From the cell containing the given text, extract its center point as [x, y] coordinate. 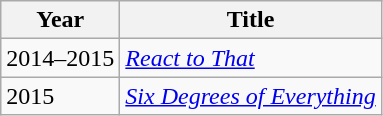
2015 [60, 96]
Title [250, 20]
Year [60, 20]
React to That [250, 58]
Six Degrees of Everything [250, 96]
2014–2015 [60, 58]
